Find where the given text appears and provide that cell's center as [X, Y] coordinate. 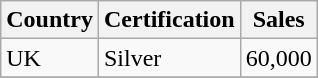
UK [50, 58]
Country [50, 20]
Silver [169, 58]
60,000 [278, 58]
Sales [278, 20]
Certification [169, 20]
